Provide the [x, y] coordinate of the cell's center where the given text is located.  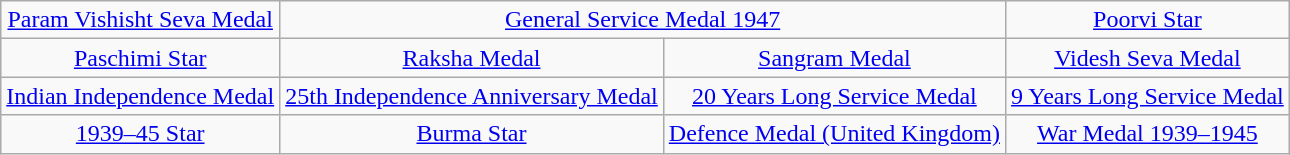
Sangram Medal [834, 58]
Poorvi Star [1148, 20]
Defence Medal (United Kingdom) [834, 134]
Param Vishisht Seva Medal [140, 20]
Paschimi Star [140, 58]
9 Years Long Service Medal [1148, 96]
20 Years Long Service Medal [834, 96]
Raksha Medal [472, 58]
Videsh Seva Medal [1148, 58]
1939–45 Star [140, 134]
War Medal 1939–1945 [1148, 134]
General Service Medal 1947 [643, 20]
Burma Star [472, 134]
Indian Independence Medal [140, 96]
25th Independence Anniversary Medal [472, 96]
